From the cell containing the given text, extract its center point as [x, y] coordinate. 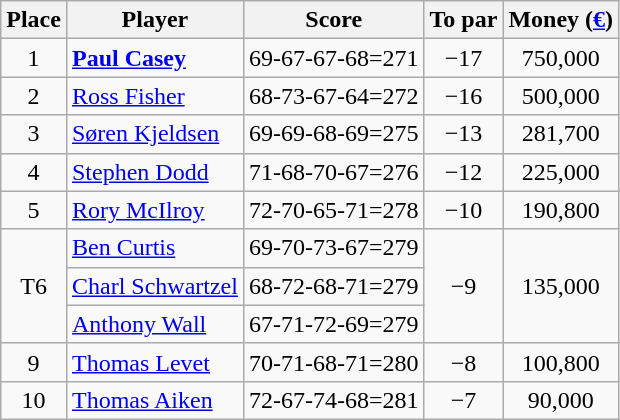
100,800 [561, 362]
750,000 [561, 58]
Thomas Levet [154, 362]
Paul Casey [154, 58]
72-70-65-71=278 [334, 210]
−17 [464, 58]
Søren Kjeldsen [154, 134]
9 [34, 362]
3 [34, 134]
Thomas Aiken [154, 400]
1 [34, 58]
2 [34, 96]
90,000 [561, 400]
135,000 [561, 286]
Rory McIlroy [154, 210]
−13 [464, 134]
4 [34, 172]
Charl Schwartzel [154, 286]
−10 [464, 210]
71-68-70-67=276 [334, 172]
67-71-72-69=279 [334, 324]
Ross Fisher [154, 96]
500,000 [561, 96]
5 [34, 210]
281,700 [561, 134]
70-71-68-71=280 [334, 362]
72-67-74-68=281 [334, 400]
−9 [464, 286]
Place [34, 20]
To par [464, 20]
69-69-68-69=275 [334, 134]
Ben Curtis [154, 248]
69-70-73-67=279 [334, 248]
Score [334, 20]
69-67-67-68=271 [334, 58]
Anthony Wall [154, 324]
68-73-67-64=272 [334, 96]
−16 [464, 96]
Money (€) [561, 20]
−12 [464, 172]
Stephen Dodd [154, 172]
T6 [34, 286]
68-72-68-71=279 [334, 286]
225,000 [561, 172]
−7 [464, 400]
190,800 [561, 210]
Player [154, 20]
−8 [464, 362]
10 [34, 400]
